Find where the given text appears and provide that cell's center as [X, Y] coordinate. 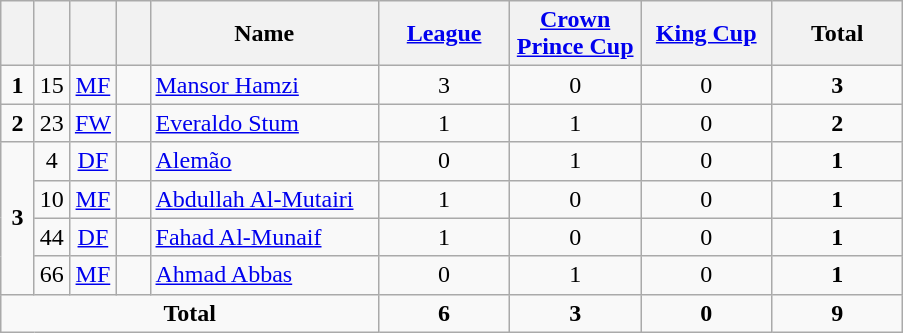
Fahad Al-Munaif [264, 237]
Crown Prince Cup [576, 34]
10 [52, 199]
Ahmad Abbas [264, 275]
6 [444, 313]
66 [52, 275]
FW [92, 123]
League [444, 34]
Mansor Hamzi [264, 85]
4 [52, 161]
Name [264, 34]
23 [52, 123]
Everaldo Stum [264, 123]
9 [838, 313]
15 [52, 85]
44 [52, 237]
Alemão [264, 161]
Abdullah Al-Mutairi [264, 199]
King Cup [706, 34]
